For the text-containing cell, return its midpoint in [X, Y] coordinate format. 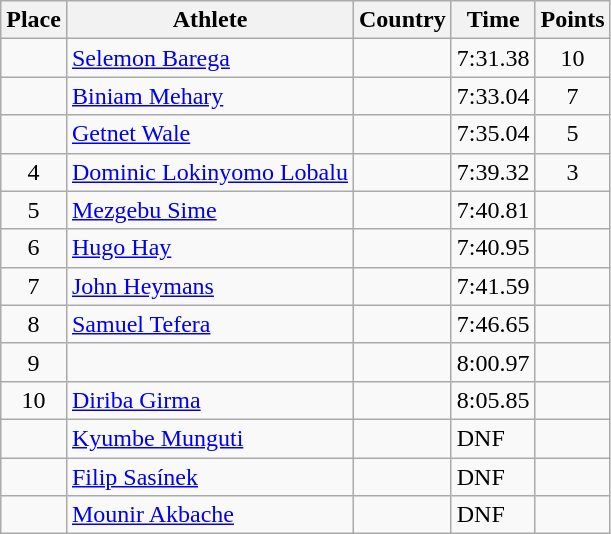
7:39.32 [493, 172]
Athlete [210, 20]
Selemon Barega [210, 58]
Mezgebu Sime [210, 210]
Hugo Hay [210, 248]
8:00.97 [493, 362]
Place [34, 20]
Kyumbe Munguti [210, 438]
7:35.04 [493, 134]
7:46.65 [493, 324]
7:40.95 [493, 248]
7:31.38 [493, 58]
8:05.85 [493, 400]
4 [34, 172]
Points [572, 20]
7:41.59 [493, 286]
Time [493, 20]
8 [34, 324]
Country [402, 20]
Biniam Mehary [210, 96]
3 [572, 172]
Filip Sasínek [210, 477]
Dominic Lokinyomo Lobalu [210, 172]
Diriba Girma [210, 400]
Mounir Akbache [210, 515]
6 [34, 248]
Samuel Tefera [210, 324]
7:40.81 [493, 210]
John Heymans [210, 286]
9 [34, 362]
7:33.04 [493, 96]
Getnet Wale [210, 134]
